Scan for the cell matching the given text and deliver its (X, Y) coordinate at center. 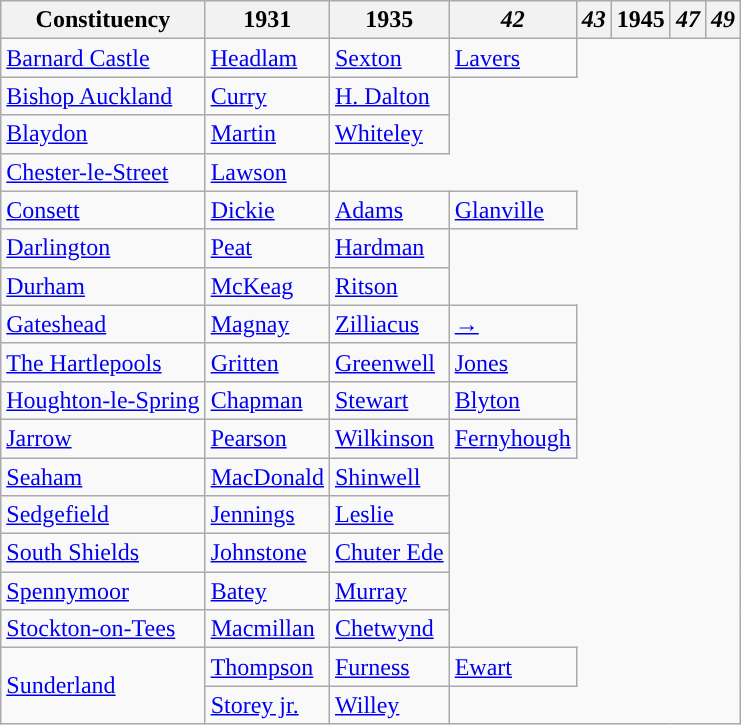
1935 (389, 20)
Chester-le-Street (103, 172)
Curry (267, 96)
Gateshead (103, 324)
Jarrow (103, 438)
Constituency (103, 20)
Chetwynd (389, 629)
Martin (267, 134)
MacDonald (267, 477)
47 (688, 20)
Sexton (389, 58)
Greenwell (389, 362)
Zilliacus (389, 324)
Whiteley (389, 134)
Blaydon (103, 134)
Darlington (103, 248)
Murray (389, 591)
Durham (103, 286)
Peat (267, 248)
Macmillan (267, 629)
Jones (512, 362)
Houghton-le-Spring (103, 400)
Ritson (389, 286)
1945 (640, 20)
Glanville (512, 210)
→ (512, 324)
South Shields (103, 553)
Fernyhough (512, 438)
McKeag (267, 286)
Shinwell (389, 477)
H. Dalton (389, 96)
Willey (389, 705)
Blyton (512, 400)
Chuter Ede (389, 553)
Seaham (103, 477)
Hardman (389, 248)
Sunderland (103, 686)
Adams (389, 210)
Furness (389, 667)
Jennings (267, 515)
Pearson (267, 438)
Ewart (512, 667)
Thompson (267, 667)
49 (722, 20)
Wilkinson (389, 438)
Stewart (389, 400)
42 (512, 20)
Lavers (512, 58)
Headlam (267, 58)
Johnstone (267, 553)
Bishop Auckland (103, 96)
Gritten (267, 362)
43 (594, 20)
Leslie (389, 515)
Sedgefield (103, 515)
Batey (267, 591)
The Hartlepools (103, 362)
Spennymoor (103, 591)
1931 (267, 20)
Chapman (267, 400)
Dickie (267, 210)
Consett (103, 210)
Barnard Castle (103, 58)
Magnay (267, 324)
Stockton-on-Tees (103, 629)
Lawson (267, 172)
Storey jr. (267, 705)
